Determine the [X, Y] coordinate at the center of the cell enclosing the given text.  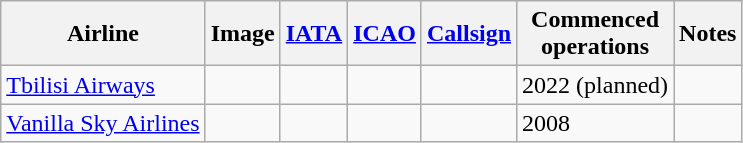
Tbilisi Airways [103, 85]
Notes [708, 34]
Airline [103, 34]
Image [242, 34]
Commencedoperations [596, 34]
Vanilla Sky Airlines [103, 123]
ICAO [385, 34]
2022 (planned) [596, 85]
Callsign [468, 34]
2008 [596, 123]
IATA [314, 34]
